Determine the [x, y] coordinate at the center of the cell enclosing the given text.  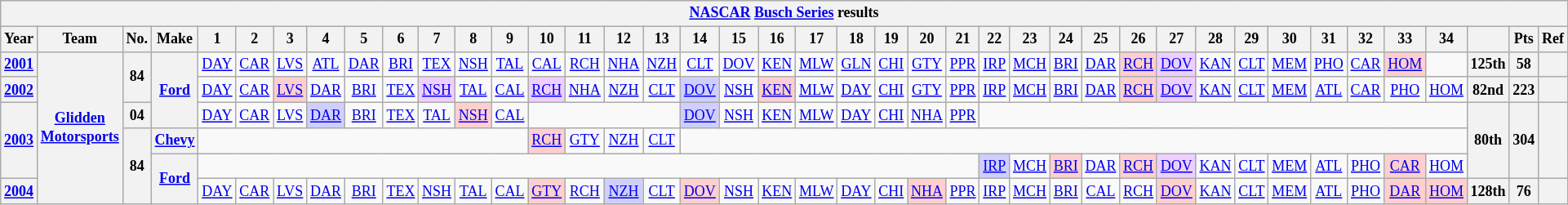
17 [816, 39]
21 [963, 39]
3 [291, 39]
32 [1366, 39]
04 [137, 114]
15 [739, 39]
13 [662, 39]
28 [1215, 39]
80th [1488, 140]
11 [585, 39]
Team [80, 39]
Glidden Motorsports [80, 127]
33 [1406, 39]
10 [547, 39]
31 [1329, 39]
27 [1176, 39]
2004 [20, 191]
304 [1524, 140]
24 [1066, 39]
5 [364, 39]
18 [856, 39]
125th [1488, 64]
16 [777, 39]
23 [1030, 39]
34 [1446, 39]
128th [1488, 191]
7 [438, 39]
Year [20, 39]
30 [1290, 39]
22 [994, 39]
Make [175, 39]
25 [1100, 39]
6 [401, 39]
Pts [1524, 39]
8 [473, 39]
14 [700, 39]
NASCAR Busch Series results [784, 13]
4 [326, 39]
2002 [20, 90]
29 [1252, 39]
No. [137, 39]
19 [891, 39]
2001 [20, 64]
82nd [1488, 90]
Chevy [175, 140]
12 [624, 39]
1 [217, 39]
26 [1139, 39]
9 [509, 39]
2 [255, 39]
Ref [1553, 39]
58 [1524, 64]
GLN [856, 64]
20 [927, 39]
2003 [20, 140]
223 [1524, 90]
76 [1524, 191]
